Scan for the cell matching the given text and deliver its (X, Y) coordinate at center. 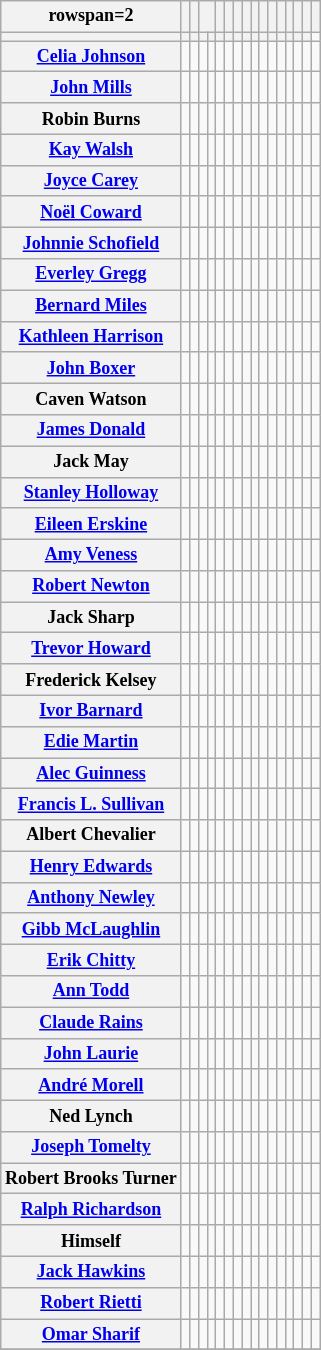
Robert Brooks Turner (91, 1178)
André Morell (91, 1084)
Robert Newton (91, 586)
John Mills (91, 88)
rowspan=2 (91, 16)
Ann Todd (91, 992)
Joyce Carey (91, 180)
Gibb McLaughlin (91, 928)
Erik Chitty (91, 960)
Eileen Erskine (91, 524)
Amy Veness (91, 554)
Robin Burns (91, 118)
James Donald (91, 430)
Himself (91, 1240)
Joseph Tomelty (91, 1148)
John Laurie (91, 1054)
Jack Sharp (91, 618)
John Boxer (91, 368)
Caven Watson (91, 398)
Anthony Newley (91, 898)
Edie Martin (91, 742)
Johnnie Schofield (91, 244)
Everley Gregg (91, 274)
Ned Lynch (91, 1116)
Ralph Richardson (91, 1210)
Albert Chevalier (91, 836)
Omar Sharif (91, 1334)
Jack Hawkins (91, 1272)
Kathleen Harrison (91, 336)
Alec Guinness (91, 774)
Celia Johnson (91, 56)
Noël Coward (91, 212)
Henry Edwards (91, 866)
Stanley Holloway (91, 492)
Francis L. Sullivan (91, 804)
Kay Walsh (91, 150)
Trevor Howard (91, 648)
Bernard Miles (91, 306)
Claude Rains (91, 1022)
Jack May (91, 462)
Robert Rietti (91, 1302)
Ivor Barnard (91, 710)
Frederick Kelsey (91, 680)
